Find where the given text appears and provide that cell's center as [X, Y] coordinate. 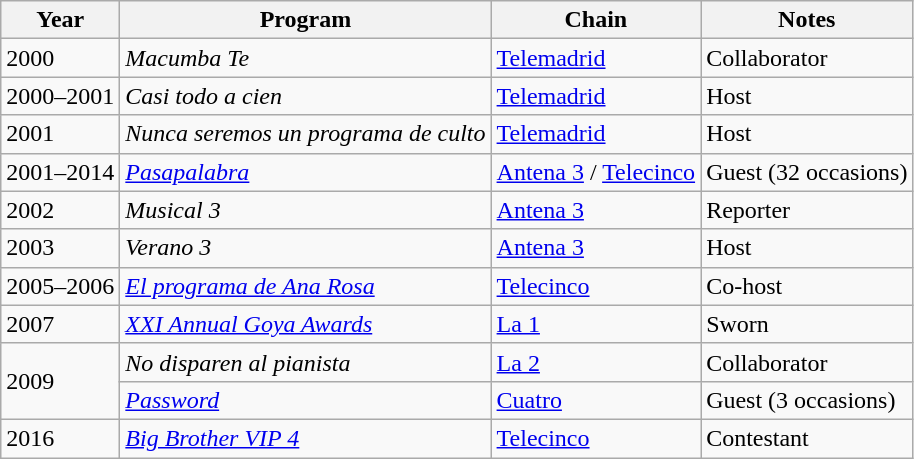
2003 [60, 248]
2016 [60, 438]
2000–2001 [60, 96]
2009 [60, 381]
Casi todo a cien [306, 96]
2002 [60, 210]
Notes [807, 20]
XXI Annual Goya Awards [306, 324]
Musical 3 [306, 210]
No disparen al pianista [306, 362]
2001–2014 [60, 172]
Nunca seremos un programa de culto [306, 134]
Year [60, 20]
2001 [60, 134]
Contestant [807, 438]
Guest (32 occasions) [807, 172]
Verano 3 [306, 248]
Reporter [807, 210]
2000 [60, 58]
Program [306, 20]
2005–2006 [60, 286]
Guest (3 occasions) [807, 400]
Macumba Te [306, 58]
Cuatro [596, 400]
El programa de Ana Rosa [306, 286]
Big Brother VIP 4 [306, 438]
Co-host [807, 286]
La 1 [596, 324]
2007 [60, 324]
Password [306, 400]
Antena 3 / Telecinco [596, 172]
Sworn [807, 324]
Pasapalabra [306, 172]
La 2 [596, 362]
Chain [596, 20]
